Detect which cell encompasses the target text, then output its [X, Y] center coordinate. 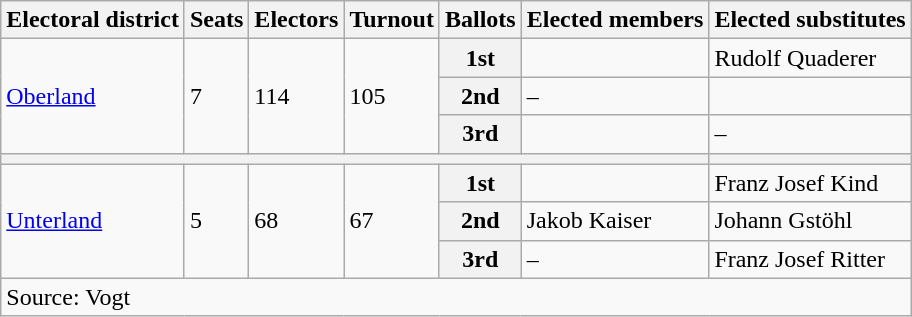
Seats [216, 20]
Electors [296, 20]
Elected substitutes [810, 20]
7 [216, 96]
Elected members [615, 20]
Unterland [93, 221]
114 [296, 96]
Ballots [480, 20]
Franz Josef Ritter [810, 259]
68 [296, 221]
5 [216, 221]
Franz Josef Kind [810, 183]
67 [392, 221]
Electoral district [93, 20]
Turnout [392, 20]
Johann Gstöhl [810, 221]
Rudolf Quaderer [810, 58]
Oberland [93, 96]
105 [392, 96]
Jakob Kaiser [615, 221]
Source: Vogt [456, 297]
